Search for the cell housing the specified text and yield its (X, Y) center coordinate. 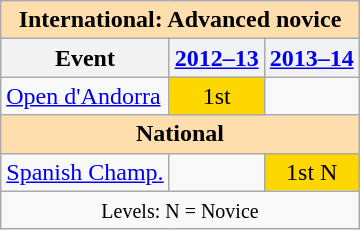
1st N (312, 172)
Open d'Andorra (85, 96)
Event (85, 58)
Levels: N = Novice (180, 210)
1st (216, 96)
2012–13 (216, 58)
2013–14 (312, 58)
International: Advanced novice (180, 20)
National (180, 134)
Spanish Champ. (85, 172)
